Search for the cell housing the specified text and yield its (X, Y) center coordinate. 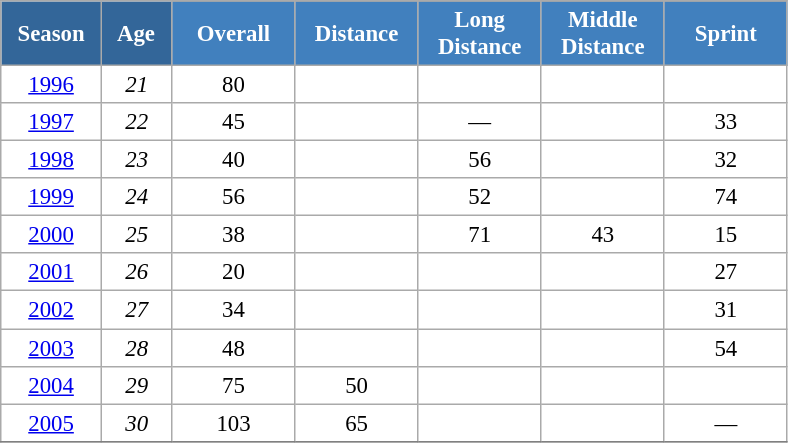
103 (234, 423)
30 (136, 423)
2000 (52, 235)
31 (726, 310)
28 (136, 348)
26 (136, 273)
29 (136, 385)
24 (136, 197)
Middle Distance (602, 34)
1999 (52, 197)
Overall (234, 34)
2005 (52, 423)
32 (726, 160)
34 (234, 310)
52 (480, 197)
Season (52, 34)
Distance (356, 34)
74 (726, 197)
25 (136, 235)
33 (726, 122)
71 (480, 235)
1998 (52, 160)
43 (602, 235)
2001 (52, 273)
Long Distance (480, 34)
38 (234, 235)
75 (234, 385)
2003 (52, 348)
80 (234, 85)
40 (234, 160)
23 (136, 160)
Sprint (726, 34)
21 (136, 85)
15 (726, 235)
48 (234, 348)
2002 (52, 310)
1996 (52, 85)
65 (356, 423)
50 (356, 385)
Age (136, 34)
1997 (52, 122)
22 (136, 122)
54 (726, 348)
20 (234, 273)
45 (234, 122)
2004 (52, 385)
